Capture the cell that displays the provided text and extract its [X, Y] central coordinate. 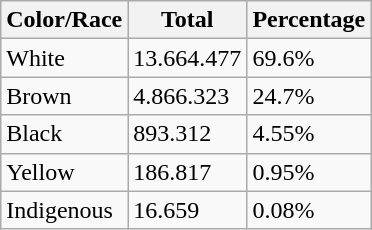
4.866.323 [188, 96]
186.817 [188, 172]
13.664.477 [188, 58]
Indigenous [64, 210]
4.55% [309, 134]
Brown [64, 96]
0.95% [309, 172]
24.7% [309, 96]
893.312 [188, 134]
Total [188, 20]
White [64, 58]
Black [64, 134]
16.659 [188, 210]
0.08% [309, 210]
Color/Race [64, 20]
69.6% [309, 58]
Percentage [309, 20]
Yellow [64, 172]
